Return the (x, y) coordinate for the center point of the cell that contains the specified text.  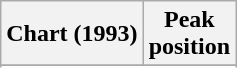
Chart (1993) (72, 34)
Peakposition (189, 34)
